Output the [X, Y] coordinate of the center of the cell containing the given text.  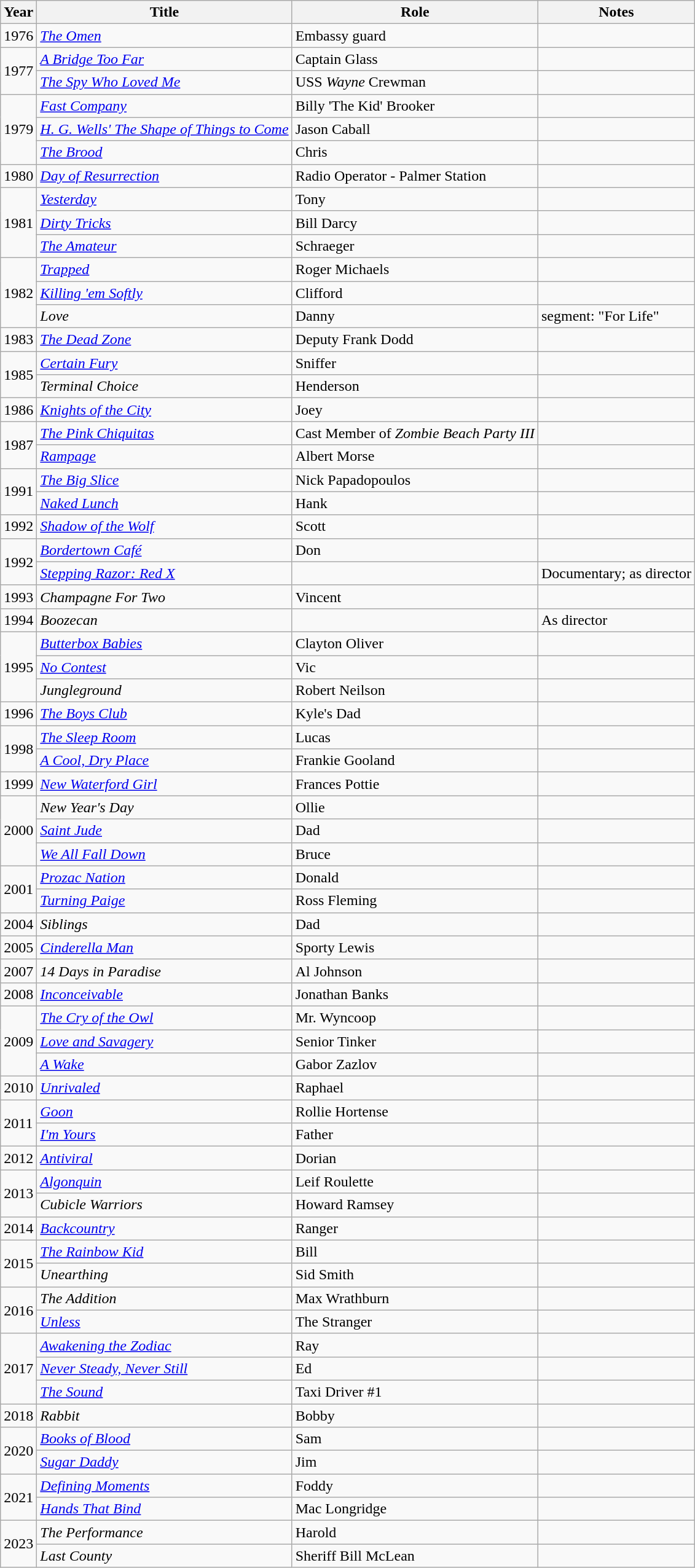
Frances Pottie [415, 784]
H. G. Wells' The Shape of Things to Come [165, 129]
Raphael [415, 1088]
Ray [415, 1345]
The Boys Club [165, 714]
Foddy [415, 1486]
The Brood [165, 152]
Ross Fleming [415, 901]
Tony [415, 199]
Bruce [415, 854]
Unrivaled [165, 1088]
Sporty Lewis [415, 947]
Gabor Zazlov [415, 1065]
The Performance [165, 1532]
1998 [18, 749]
Sid Smith [415, 1275]
Vincent [415, 597]
Harold [415, 1532]
Sugar Daddy [165, 1462]
1977 [18, 71]
Kyle's Dad [415, 714]
Awakening the Zodiac [165, 1345]
Hands That Bind [165, 1509]
Roger Michaels [415, 269]
Killing 'em Softly [165, 293]
Unless [165, 1322]
Cubicle Warriors [165, 1205]
Inconceivable [165, 994]
New Waterford Girl [165, 784]
Antiviral [165, 1158]
Father [415, 1135]
Rampage [165, 457]
Naked Lunch [165, 503]
The Rainbow Kid [165, 1252]
A Wake [165, 1065]
The Pink Chiquitas [165, 433]
Clayton Oliver [415, 643]
Deputy Frank Dodd [415, 340]
Taxi Driver #1 [415, 1392]
Don [415, 550]
1981 [18, 222]
2007 [18, 971]
Certain Fury [165, 363]
Radio Operator - Palmer Station [415, 176]
Senior Tinker [415, 1041]
Robert Neilson [415, 691]
1994 [18, 620]
Hank [415, 503]
The Omen [165, 36]
Cast Member of Zombie Beach Party III [415, 433]
Howard Ramsey [415, 1205]
Boozecan [165, 620]
Trapped [165, 269]
Bobby [415, 1415]
1976 [18, 36]
Books of Blood [165, 1439]
1993 [18, 597]
Jonathan Banks [415, 994]
Nick Papadopoulos [415, 480]
The Addition [165, 1298]
USS Wayne Crewman [415, 82]
Joey [415, 410]
Al Johnson [415, 971]
Rollie Hortense [415, 1111]
1999 [18, 784]
1986 [18, 410]
2020 [18, 1451]
Documentary; as director [616, 573]
2021 [18, 1497]
Last County [165, 1556]
1982 [18, 292]
Jungleground [165, 691]
The Big Slice [165, 480]
I'm Yours [165, 1135]
Title [165, 12]
Love [165, 316]
Bill [415, 1252]
Defining Moments [165, 1486]
1987 [18, 445]
Albert Morse [415, 457]
Champagne For Two [165, 597]
The Stranger [415, 1322]
The Cry of the Owl [165, 1017]
The Spy Who Loved Me [165, 82]
Cinderella Man [165, 947]
Yesterday [165, 199]
1985 [18, 375]
Day of Resurrection [165, 176]
Billy 'The Kid' Brooker [415, 106]
Shadow of the Wolf [165, 527]
2016 [18, 1310]
A Bridge Too Far [165, 59]
Schraeger [415, 246]
Saint Jude [165, 831]
2000 [18, 831]
Danny [415, 316]
Love and Savagery [165, 1041]
Jason Caball [415, 129]
Scott [415, 527]
Jim [415, 1462]
Mr. Wyncoop [415, 1017]
1980 [18, 176]
segment: "For Life" [616, 316]
1991 [18, 492]
We All Fall Down [165, 854]
Rabbit [165, 1415]
Leif Roulette [415, 1182]
Unearthing [165, 1275]
Terminal Choice [165, 386]
Ed [415, 1368]
Fast Company [165, 106]
Algonquin [165, 1182]
2010 [18, 1088]
Prozac Nation [165, 877]
The Dead Zone [165, 340]
Notes [616, 12]
2011 [18, 1123]
Knights of the City [165, 410]
Goon [165, 1111]
2017 [18, 1368]
2005 [18, 947]
Bordertown Café [165, 550]
14 Days in Paradise [165, 971]
2013 [18, 1193]
Embassy guard [415, 36]
Siblings [165, 924]
1996 [18, 714]
2001 [18, 889]
1979 [18, 129]
The Amateur [165, 246]
Stepping Razor: Red X [165, 573]
Vic [415, 667]
2023 [18, 1544]
Sniffer [415, 363]
Chris [415, 152]
2004 [18, 924]
The Sleep Room [165, 737]
Bill Darcy [415, 222]
Role [415, 12]
Never Steady, Never Still [165, 1368]
1995 [18, 667]
Sam [415, 1439]
2015 [18, 1263]
Mac Longridge [415, 1509]
No Contest [165, 667]
Frankie Gooland [415, 761]
1983 [18, 340]
Henderson [415, 386]
Dorian [415, 1158]
2009 [18, 1041]
2008 [18, 994]
Dirty Tricks [165, 222]
Clifford [415, 293]
Captain Glass [415, 59]
Donald [415, 877]
Ollie [415, 807]
2018 [18, 1415]
Year [18, 12]
Sheriff Bill McLean [415, 1556]
A Cool, Dry Place [165, 761]
Max Wrathburn [415, 1298]
Ranger [415, 1228]
Butterbox Babies [165, 643]
New Year's Day [165, 807]
Backcountry [165, 1228]
2012 [18, 1158]
The Sound [165, 1392]
Turning Paige [165, 901]
2014 [18, 1228]
As director [616, 620]
Lucas [415, 737]
